Identify which cell holds the provided text, then report its (X, Y) central coordinate. 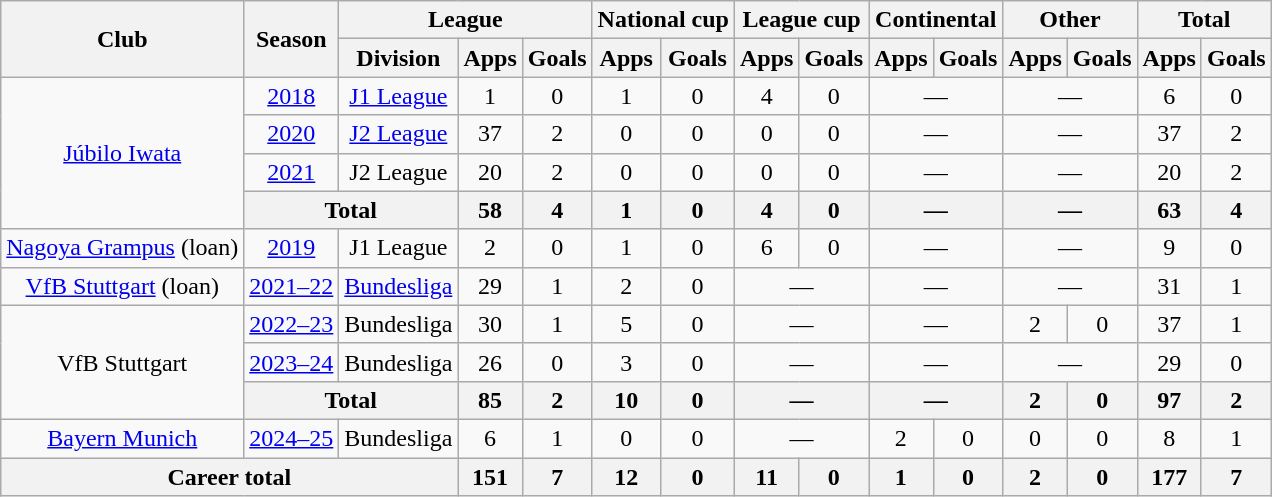
Nagoya Grampus (loan) (122, 248)
Club (122, 39)
10 (626, 400)
2020 (292, 134)
2022–23 (292, 324)
8 (1169, 438)
26 (490, 362)
9 (1169, 248)
11 (766, 477)
5 (626, 324)
177 (1169, 477)
58 (490, 210)
Other (1070, 20)
2018 (292, 96)
31 (1169, 286)
VfB Stuttgart (122, 362)
97 (1169, 400)
Career total (230, 477)
12 (626, 477)
Bayern Munich (122, 438)
151 (490, 477)
Season (292, 39)
3 (626, 362)
30 (490, 324)
2021 (292, 172)
2024–25 (292, 438)
National cup (663, 20)
2023–24 (292, 362)
Division (398, 58)
League (466, 20)
Júbilo Iwata (122, 153)
2021–22 (292, 286)
League cup (801, 20)
63 (1169, 210)
Continental (936, 20)
2019 (292, 248)
85 (490, 400)
VfB Stuttgart (loan) (122, 286)
